Search for the cell housing the specified text and yield its [x, y] center coordinate. 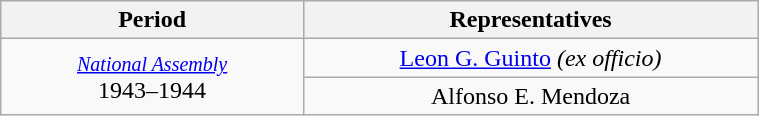
Alfonso E. Mendoza [530, 96]
Leon G. Guinto (ex officio) [530, 58]
Representatives [530, 20]
National Assembly1943–1944 [152, 77]
Period [152, 20]
